From the cell containing the given text, extract its center point as [X, Y] coordinate. 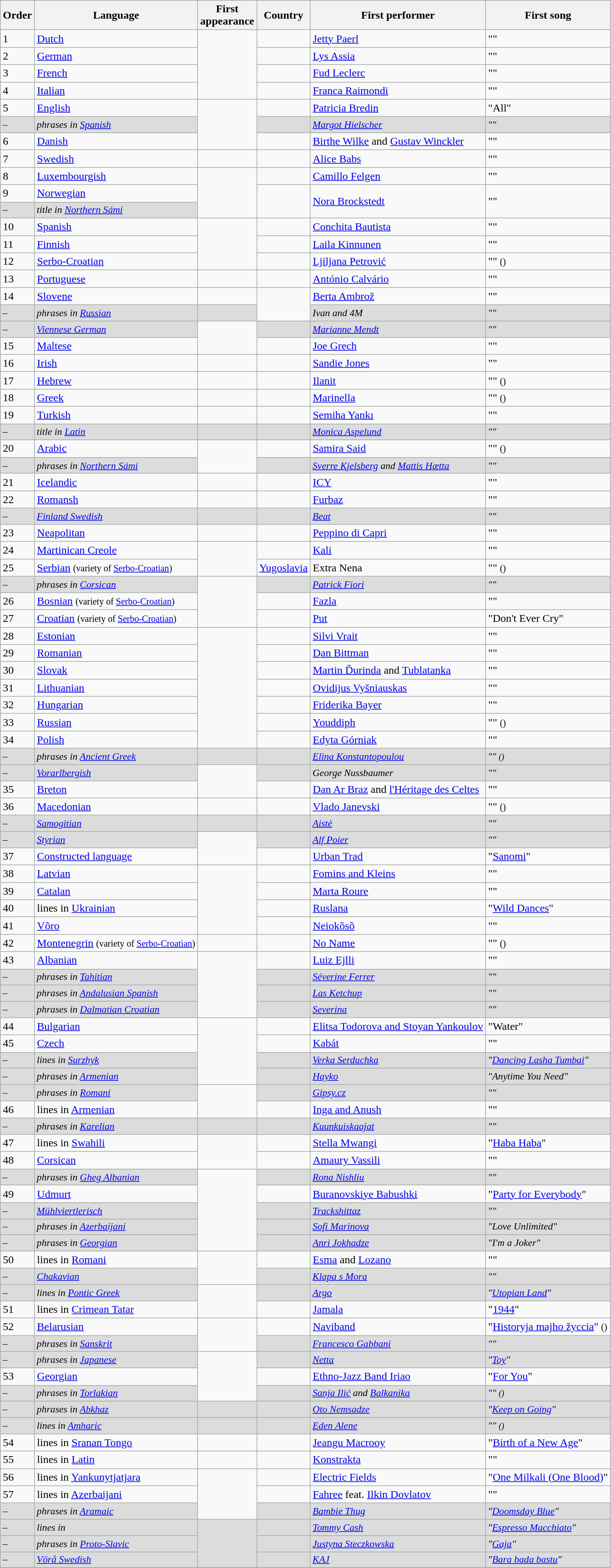
Sverre Kjelsberg and Mattis Hætta [398, 465]
Eden Alene [398, 1426]
Stella Mwangi [398, 1143]
Trackshittaz [398, 1210]
"Haba Haba" [548, 1143]
25 [17, 568]
Language [116, 15]
Georgian [116, 1376]
Netta [398, 1360]
lines in Sranan Tongo [116, 1442]
"Birth of a New Age" [548, 1442]
6 [17, 141]
Hungarian [116, 705]
42 [17, 943]
20 [17, 449]
lines in Armenian [116, 1109]
KAJ [398, 1560]
41 [17, 926]
9 [17, 193]
Kuunkuiskaajat [398, 1126]
Berta Ambrož [398, 296]
Friderika Bayer [398, 705]
19 [17, 415]
phrases in Abkhaz [116, 1410]
"Bara bada bastu" [548, 1560]
phrases in Torlakian [116, 1393]
Kali [398, 550]
5 [17, 108]
Ilanit [398, 380]
55 [17, 1460]
phrases in Romani [116, 1093]
Anri Jokhadze [398, 1243]
Vorarlbergish [116, 773]
Luxembourgish [116, 176]
Albanian [116, 960]
54 [17, 1442]
lines in Azerbaijani [116, 1494]
"Doomsday Blue" [548, 1511]
"Party for Everybody" [548, 1194]
Severina [398, 1009]
Order [17, 15]
Tommy Cash [398, 1528]
Maltese [116, 346]
23 [17, 533]
Youddiph [398, 722]
37 [17, 857]
phrases in Azerbaijani [116, 1227]
ICY [398, 482]
Estonian [116, 635]
1 [17, 39]
phrases in Sanskrit [116, 1344]
Oto Nemsadze [398, 1410]
11 [17, 244]
Furbaz [398, 499]
Ovidijus Vyšniauskas [398, 688]
51 [17, 1310]
Sanja Ilić and Balkanika [398, 1393]
49 [17, 1194]
Danish [116, 141]
Argo [398, 1293]
Buranovskiye Babushki [398, 1194]
Monica Aspelund [398, 432]
50 [17, 1260]
Alf Poier [398, 840]
First performer [398, 15]
title in Latin [116, 432]
Chakavian [116, 1276]
Dan Ar Braz and l'Héritage des Celtes [398, 789]
16 [17, 363]
Finland Swedish [116, 516]
Arabic [116, 449]
lines in Latin [116, 1460]
Samira Said [398, 449]
Constructed language [116, 857]
First song [548, 15]
Konstrakta [398, 1460]
30 [17, 671]
"Espresso Macchiato" [548, 1528]
phrases in Japanese [116, 1360]
Marta Roure [398, 891]
Lithuanian [116, 688]
lines in Ukrainian [116, 908]
21 [17, 482]
34 [17, 740]
"Water" [548, 1026]
Sandie Jones [398, 363]
Electric Fields [398, 1477]
Belarusian [116, 1327]
"Sanomi" [548, 857]
Martin Ďurinda and Tublatanka [398, 671]
Elina Konstantopoulou [398, 756]
Jetty Paerl [398, 39]
26 [17, 601]
"1944" [548, 1310]
"Dancing Lasha Tumbai" [548, 1060]
lines in Pontic Greek [116, 1293]
phrases in Proto-Slavic [116, 1543]
phrases in Ancient Greek [116, 756]
"Anytime You Need" [548, 1077]
"Love Unlimited" [548, 1227]
Rona Nishliu [398, 1177]
Beat [398, 516]
Patrick Fiori [398, 585]
Jeangu Macrooy [398, 1442]
Norwegian [116, 193]
Séverine Ferrer [398, 977]
Aistė [398, 823]
31 [17, 688]
Corsican [116, 1160]
lines in Amharic [116, 1426]
Peppino di Capri [398, 533]
Urban Trad [398, 857]
Serbo-Croatian [116, 262]
53 [17, 1376]
40 [17, 908]
Latvian [116, 874]
"Don't Ever Cry" [548, 618]
Martinican Creole [116, 550]
Birthe Wilke and Gustav Winckler [398, 141]
Bosnian (variety of Serbo-Croatian) [116, 601]
Samogitian [116, 823]
Italian [116, 91]
57 [17, 1494]
Udmurt [116, 1194]
Fud Leclerc [398, 73]
"Gaja" [548, 1543]
Ljiljana Petrović [398, 262]
22 [17, 499]
phrases in Armenian [116, 1077]
Viennese German [116, 329]
German [116, 56]
Portuguese [116, 279]
3 [17, 73]
Catalan [116, 891]
Firstappearance [227, 15]
Country [283, 15]
47 [17, 1143]
Dan Bittman [398, 653]
French [116, 73]
24 [17, 550]
phrases in Andalusian Spanish [116, 993]
45 [17, 1044]
32 [17, 705]
Joe Grech [398, 346]
36 [17, 807]
Verka Serduchka [398, 1060]
Marianne Mendt [398, 329]
Franca Raimondi [398, 91]
lines in Crimean Tatar [116, 1310]
2 [17, 56]
Jamala [398, 1310]
Icelandic [116, 482]
56 [17, 1477]
44 [17, 1026]
Dutch [116, 39]
Silvi Vrait [398, 635]
Esma and Lozano [398, 1260]
lines in [116, 1528]
46 [17, 1109]
Vörå Swedish [116, 1560]
Gipsy.cz [398, 1093]
Slovak [116, 671]
Klapa s Mora [398, 1276]
Marinella [398, 398]
Edyta Górniak [398, 740]
Breton [116, 789]
Kabát [398, 1044]
title in Northern Sámi [116, 210]
"For You" [548, 1376]
Ivan and 4M [398, 313]
8 [17, 176]
Russian [116, 722]
Bambie Thug [398, 1511]
phrases in Georgian [116, 1243]
Macedonian [116, 807]
Romanian [116, 653]
48 [17, 1160]
7 [17, 159]
Alice Babs [398, 159]
Fahree feat. Ilkin Dovlatov [398, 1494]
lines in Romani [116, 1260]
Neiokõsõ [398, 926]
phrases in Karelian [116, 1126]
Hebrew [116, 380]
13 [17, 279]
Polish [116, 740]
Luiz Ejlli [398, 960]
Sofi Marinova [398, 1227]
15 [17, 346]
"All" [548, 108]
phrases in Northern Sámi [116, 465]
Laila Kinnunen [398, 244]
Inga and Anush [398, 1109]
Irish [116, 363]
lines in Swahili [116, 1143]
Czech [116, 1044]
27 [17, 618]
"I'm a Joker" [548, 1243]
"Wild Dances" [548, 908]
"One Milkali (One Blood)" [548, 1477]
29 [17, 653]
17 [17, 380]
Bulgarian [116, 1026]
Slovene [116, 296]
4 [17, 91]
George Nussbaumer [398, 773]
Swedish [116, 159]
phrases in Spanish [116, 125]
Croatian (variety of Serbo-Croatian) [116, 618]
Elitsa Todorova and Stoyan Yankoulov [398, 1026]
António Calvário [398, 279]
Fazla [398, 601]
Justyna Steczkowska [398, 1543]
38 [17, 874]
Vlado Janevski [398, 807]
English [116, 108]
Finnish [116, 244]
12 [17, 262]
Yugoslavia [283, 568]
Mühlviertlerisch [116, 1210]
35 [17, 789]
Put [398, 618]
Las Ketchup [398, 993]
phrases in Dalmatian Croatian [116, 1009]
Lys Assia [398, 56]
Camillo Felgen [398, 176]
lines in Yankunytjatjara [116, 1477]
Fomins and Kleins [398, 874]
Montenegrin (variety of Serbo-Croatian) [116, 943]
33 [17, 722]
43 [17, 960]
No Name [398, 943]
lines in Surzhyk [116, 1060]
phrases in Russian [116, 313]
Margot Hielscher [398, 125]
phrases in Aramaic [116, 1511]
phrases in Corsican [116, 585]
28 [17, 635]
Conchita Bautista [398, 227]
"Toy" [548, 1360]
Nora Brockstedt [398, 202]
Naviband [398, 1327]
Greek [116, 398]
Patricia Bredin [398, 108]
Serbian (variety of Serbo-Croatian) [116, 568]
Semiha Yankı [398, 415]
Ethno-Jazz Band Iriao [398, 1376]
Võro [116, 926]
Neapolitan [116, 533]
Francesco Gabbani [398, 1344]
Styrian [116, 840]
10 [17, 227]
phrases in Tahitian [116, 977]
18 [17, 398]
phrases in Gheg Albanian [116, 1177]
Spanish [116, 227]
Hayko [398, 1077]
"Historyja majho žyccia" () [548, 1327]
Extra Nena [398, 568]
"Utopian Land" [548, 1293]
Ruslana [398, 908]
"Keep on Going" [548, 1410]
Turkish [116, 415]
Amaury Vassili [398, 1160]
52 [17, 1327]
39 [17, 891]
Romansh [116, 499]
14 [17, 296]
